Return the [x, y] coordinate for the center point of the cell that contains the specified text.  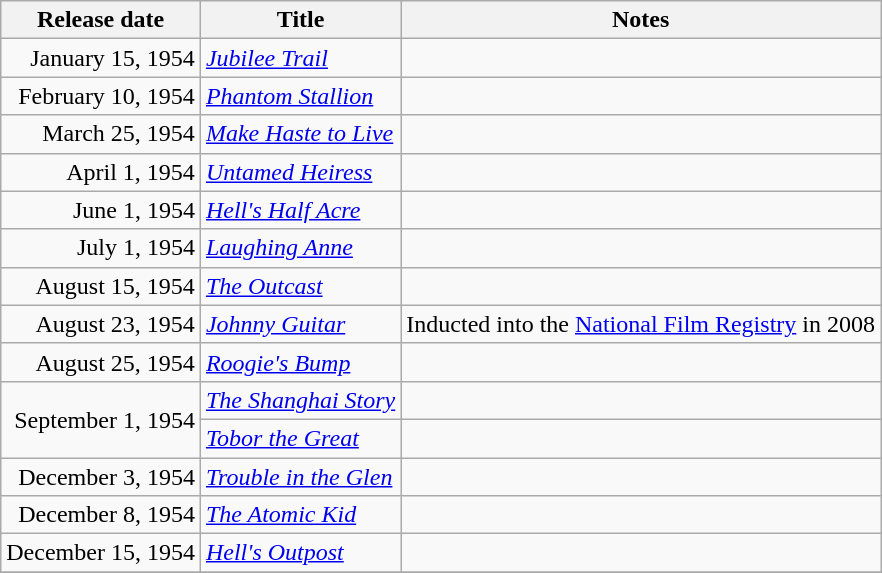
December 3, 1954 [101, 477]
August 23, 1954 [101, 324]
Hell's Half Acre [300, 210]
Title [300, 20]
Inducted into the National Film Registry in 2008 [641, 324]
Tobor the Great [300, 438]
January 15, 1954 [101, 58]
June 1, 1954 [101, 210]
The Atomic Kid [300, 515]
Phantom Stallion [300, 96]
August 25, 1954 [101, 362]
April 1, 1954 [101, 172]
Hell's Outpost [300, 553]
Roogie's Bump [300, 362]
Laughing Anne [300, 248]
Trouble in the Glen [300, 477]
Jubilee Trail [300, 58]
September 1, 1954 [101, 419]
Make Haste to Live [300, 134]
Untamed Heiress [300, 172]
July 1, 1954 [101, 248]
August 15, 1954 [101, 286]
The Outcast [300, 286]
December 8, 1954 [101, 515]
Release date [101, 20]
March 25, 1954 [101, 134]
Notes [641, 20]
The Shanghai Story [300, 400]
February 10, 1954 [101, 96]
December 15, 1954 [101, 553]
Johnny Guitar [300, 324]
